From the cell containing the given text, extract its center point as (x, y) coordinate. 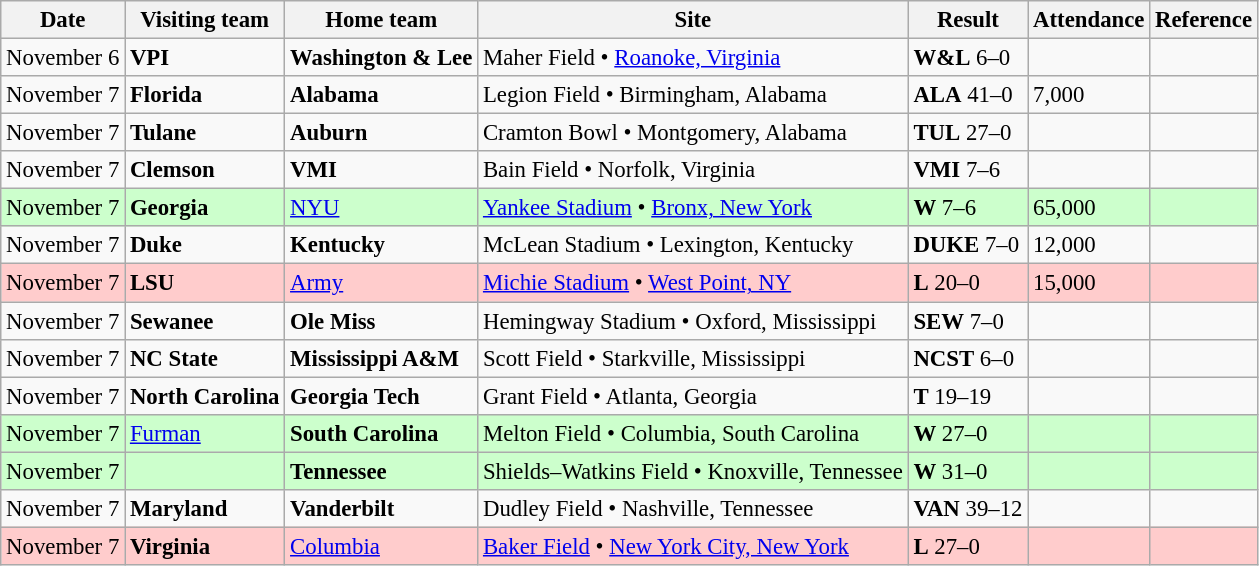
Tulane (205, 133)
7,000 (1089, 95)
T 19–19 (968, 396)
Columbia (382, 546)
Attendance (1089, 20)
Cramton Bowl • Montgomery, Alabama (693, 133)
VAN 39–12 (968, 509)
Duke (205, 245)
Kentucky (382, 245)
Grant Field • Atlanta, Georgia (693, 396)
Auburn (382, 133)
LSU (205, 283)
McLean Stadium • Lexington, Kentucky (693, 245)
Maher Field • Roanoke, Virginia (693, 58)
Clemson (205, 170)
Date (63, 20)
Site (693, 20)
L 27–0 (968, 546)
Baker Field • New York City, New York (693, 546)
L 20–0 (968, 283)
Ole Miss (382, 321)
Dudley Field • Nashville, Tennessee (693, 509)
Maryland (205, 509)
VMI (382, 170)
Furman (205, 433)
W 7–6 (968, 208)
Georgia Tech (382, 396)
W&L 6–0 (968, 58)
VPI (205, 58)
12,000 (1089, 245)
South Carolina (382, 433)
North Carolina (205, 396)
DUKE 7–0 (968, 245)
November 6 (63, 58)
SEW 7–0 (968, 321)
Virginia (205, 546)
65,000 (1089, 208)
Scott Field • Starkville, Mississippi (693, 358)
Bain Field • Norfolk, Virginia (693, 170)
W 27–0 (968, 433)
NYU (382, 208)
Home team (382, 20)
NCST 6–0 (968, 358)
Vanderbilt (382, 509)
15,000 (1089, 283)
Washington & Lee (382, 58)
Michie Stadium • West Point, NY (693, 283)
Melton Field • Columbia, South Carolina (693, 433)
Hemingway Stadium • Oxford, Mississippi (693, 321)
TUL 27–0 (968, 133)
Yankee Stadium • Bronx, New York (693, 208)
Shields–Watkins Field • Knoxville, Tennessee (693, 471)
Army (382, 283)
VMI 7–6 (968, 170)
Sewanee (205, 321)
Florida (205, 95)
Legion Field • Birmingham, Alabama (693, 95)
Georgia (205, 208)
NC State (205, 358)
Reference (1204, 20)
W 31–0 (968, 471)
Result (968, 20)
ALA 41–0 (968, 95)
Tennessee (382, 471)
Mississippi A&M (382, 358)
Alabama (382, 95)
Visiting team (205, 20)
